Output the [x, y] coordinate of the center of the cell containing the given text.  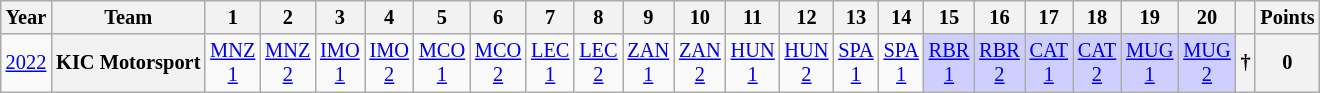
† [1246, 63]
0 [1287, 63]
MNZ2 [288, 63]
HUN2 [807, 63]
CAT1 [1049, 63]
ZAN1 [648, 63]
5 [442, 17]
MCO1 [442, 63]
MCO2 [498, 63]
CAT2 [1097, 63]
16 [999, 17]
3 [340, 17]
RBR1 [949, 63]
4 [390, 17]
LEC1 [550, 63]
10 [700, 17]
15 [949, 17]
8 [598, 17]
6 [498, 17]
Points [1287, 17]
20 [1206, 17]
MNZ1 [232, 63]
RBR2 [999, 63]
11 [753, 17]
14 [902, 17]
17 [1049, 17]
18 [1097, 17]
Team [128, 17]
2022 [26, 63]
1 [232, 17]
19 [1150, 17]
12 [807, 17]
7 [550, 17]
13 [856, 17]
KIC Motorsport [128, 63]
HUN1 [753, 63]
9 [648, 17]
2 [288, 17]
IMO1 [340, 63]
Year [26, 17]
MUG2 [1206, 63]
MUG1 [1150, 63]
IMO2 [390, 63]
LEC2 [598, 63]
ZAN2 [700, 63]
